Return (x, y) of the center of cell containing provided text 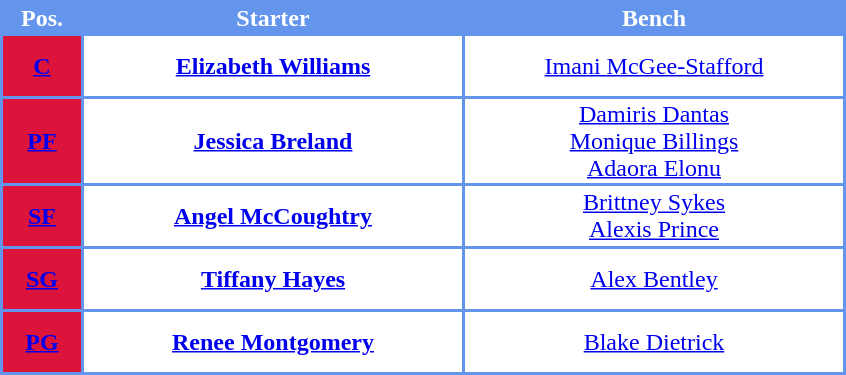
Brittney SykesAlexis Prince (654, 216)
Blake Dietrick (654, 342)
C (42, 66)
Jessica Breland (273, 141)
PF (42, 141)
Elizabeth Williams (273, 66)
Bench (654, 18)
Alex Bentley (654, 279)
Renee Montgomery (273, 342)
SF (42, 216)
Tiffany Hayes (273, 279)
PG (42, 342)
SG (42, 279)
Pos. (42, 18)
Damiris DantasMonique BillingsAdaora Elonu (654, 141)
Starter (273, 18)
Angel McCoughtry (273, 216)
Imani McGee-Stafford (654, 66)
